Provide the [x, y] coordinate of the cell's center where the given text is located.  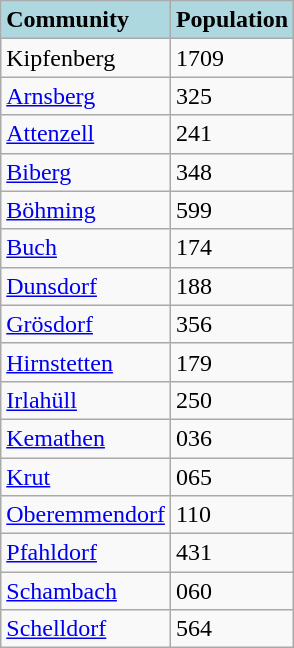
Hirnstetten [86, 362]
Schelldorf [86, 629]
356 [232, 324]
Schambach [86, 591]
036 [232, 438]
Grösdorf [86, 324]
Böhming [86, 210]
Kemathen [86, 438]
Arnsberg [86, 96]
Biberg [86, 172]
Attenzell [86, 134]
Kipfenberg [86, 58]
241 [232, 134]
Population [232, 20]
065 [232, 477]
Oberemmendorf [86, 515]
Krut [86, 477]
188 [232, 286]
431 [232, 553]
Pfahldorf [86, 553]
Irlahüll [86, 400]
Dunsdorf [86, 286]
179 [232, 362]
325 [232, 96]
599 [232, 210]
348 [232, 172]
110 [232, 515]
060 [232, 591]
Community [86, 20]
250 [232, 400]
174 [232, 248]
1709 [232, 58]
564 [232, 629]
Buch [86, 248]
